Extract the (x, y) coordinate from the center of the cell holding the provided text.  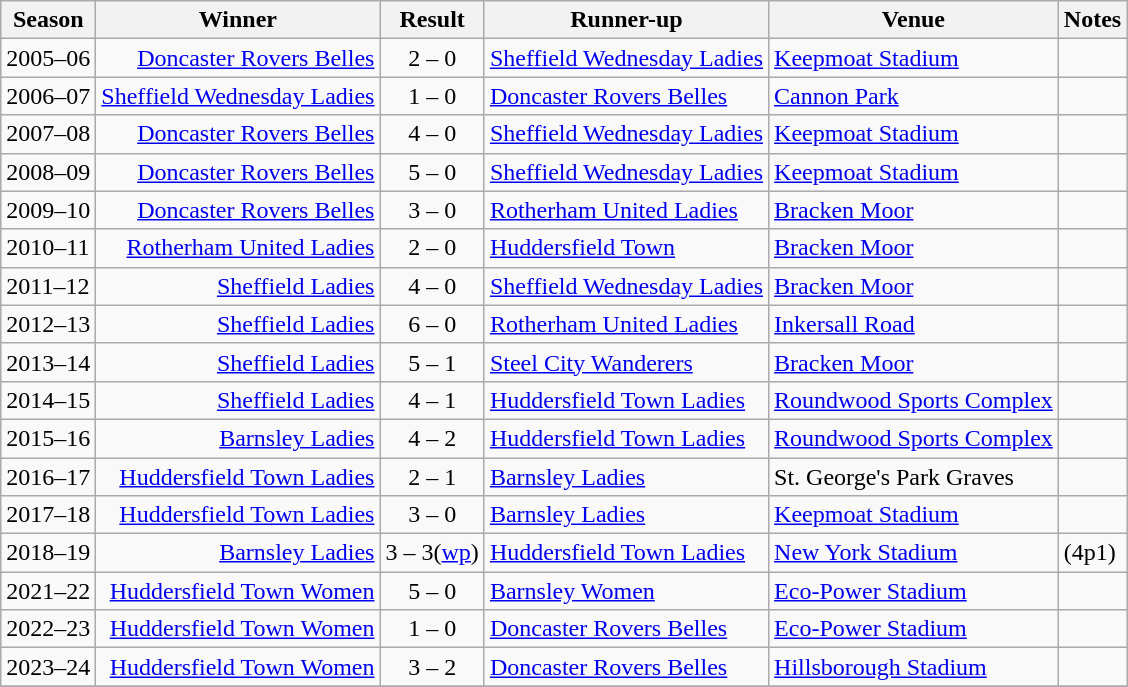
Season (48, 20)
4 – 2 (432, 438)
Huddersfield Town (626, 248)
St. George's Park Graves (914, 477)
2021–22 (48, 591)
Runner-up (626, 20)
Hillsborough Stadium (914, 667)
Winner (238, 20)
2005–06 (48, 58)
New York Stadium (914, 553)
Notes (1092, 20)
2012–13 (48, 324)
2007–08 (48, 134)
2010–11 (48, 248)
Steel City Wanderers (626, 362)
Inkersall Road (914, 324)
2017–18 (48, 515)
2018–19 (48, 553)
Barnsley Women (626, 591)
Cannon Park (914, 96)
2022–23 (48, 629)
2 – 1 (432, 477)
3 – 2 (432, 667)
2014–15 (48, 400)
2008–09 (48, 172)
2013–14 (48, 362)
2009–10 (48, 210)
Result (432, 20)
6 – 0 (432, 324)
2023–24 (48, 667)
5 – 1 (432, 362)
3 – 3(wp) (432, 553)
2015–16 (48, 438)
(4p1) (1092, 553)
4 – 1 (432, 400)
2016–17 (48, 477)
2006–07 (48, 96)
Venue (914, 20)
2011–12 (48, 286)
